Return (x, y) of the center of cell containing provided text 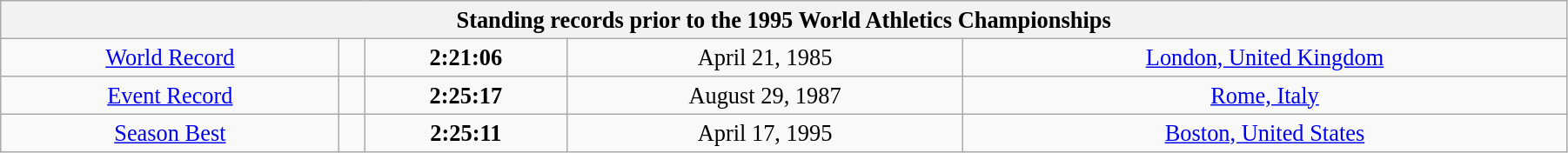
Standing records prior to the 1995 World Athletics Championships (784, 19)
April 17, 1995 (764, 133)
Rome, Italy (1265, 95)
World Record (171, 57)
August 29, 1987 (764, 95)
2:25:17 (466, 95)
Event Record (171, 95)
Season Best (171, 133)
2:21:06 (466, 57)
Boston, United States (1265, 133)
London, United Kingdom (1265, 57)
April 21, 1985 (764, 57)
2:25:11 (466, 133)
